Return [x, y] of the center of cell containing provided text 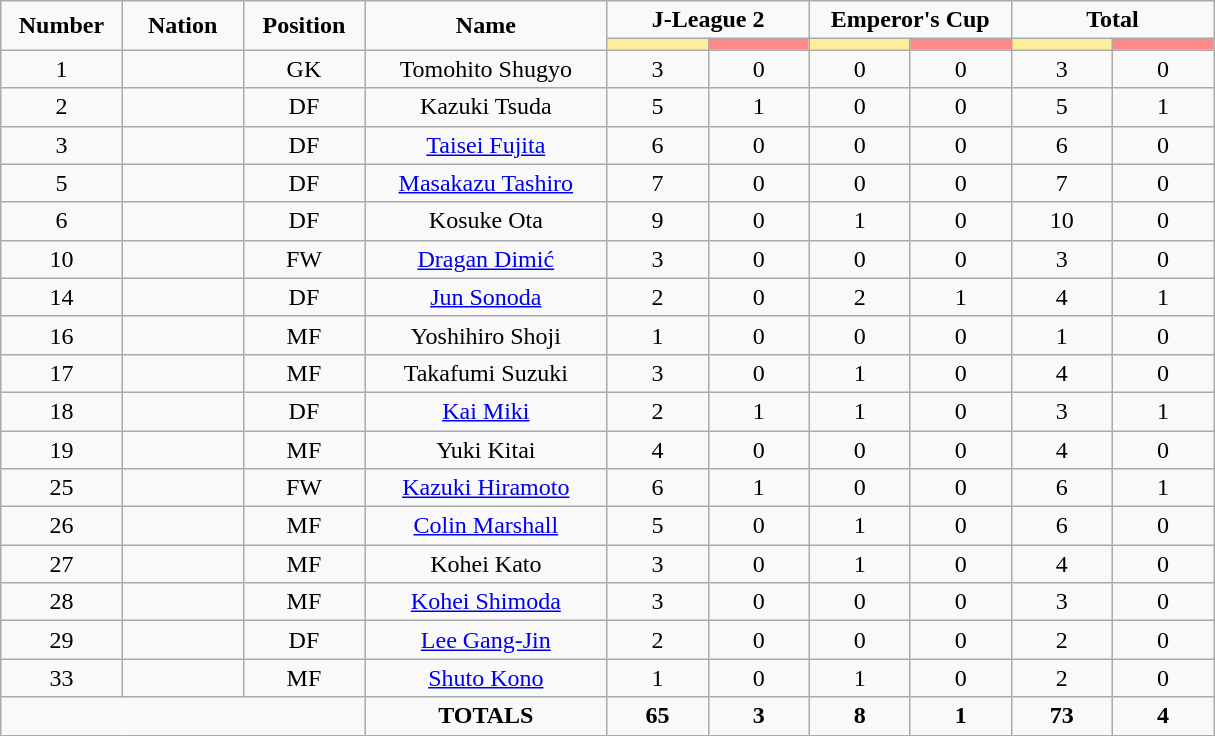
Number [62, 26]
Kai Miki [486, 411]
17 [62, 373]
Kazuki Tsuda [486, 107]
Kosuke Ota [486, 221]
73 [1062, 716]
16 [62, 335]
19 [62, 449]
Kazuki Hiramoto [486, 488]
Taisei Fujita [486, 145]
Jun Sonoda [486, 297]
Colin Marshall [486, 526]
Kohei Kato [486, 564]
Nation [182, 26]
Total [1112, 20]
Takafumi Suzuki [486, 373]
Lee Gang-Jin [486, 640]
Dragan Dimić [486, 259]
Yoshihiro Shoji [486, 335]
J-League 2 [708, 20]
9 [658, 221]
18 [62, 411]
14 [62, 297]
65 [658, 716]
Name [486, 26]
29 [62, 640]
8 [860, 716]
25 [62, 488]
27 [62, 564]
28 [62, 602]
TOTALS [486, 716]
GK [304, 69]
Yuki Kitai [486, 449]
Tomohito Shugyo [486, 69]
Position [304, 26]
Masakazu Tashiro [486, 183]
Emperor's Cup [910, 20]
26 [62, 526]
Kohei Shimoda [486, 602]
33 [62, 678]
Shuto Kono [486, 678]
